Locate the cell with the specified text and output its (X, Y) center coordinate. 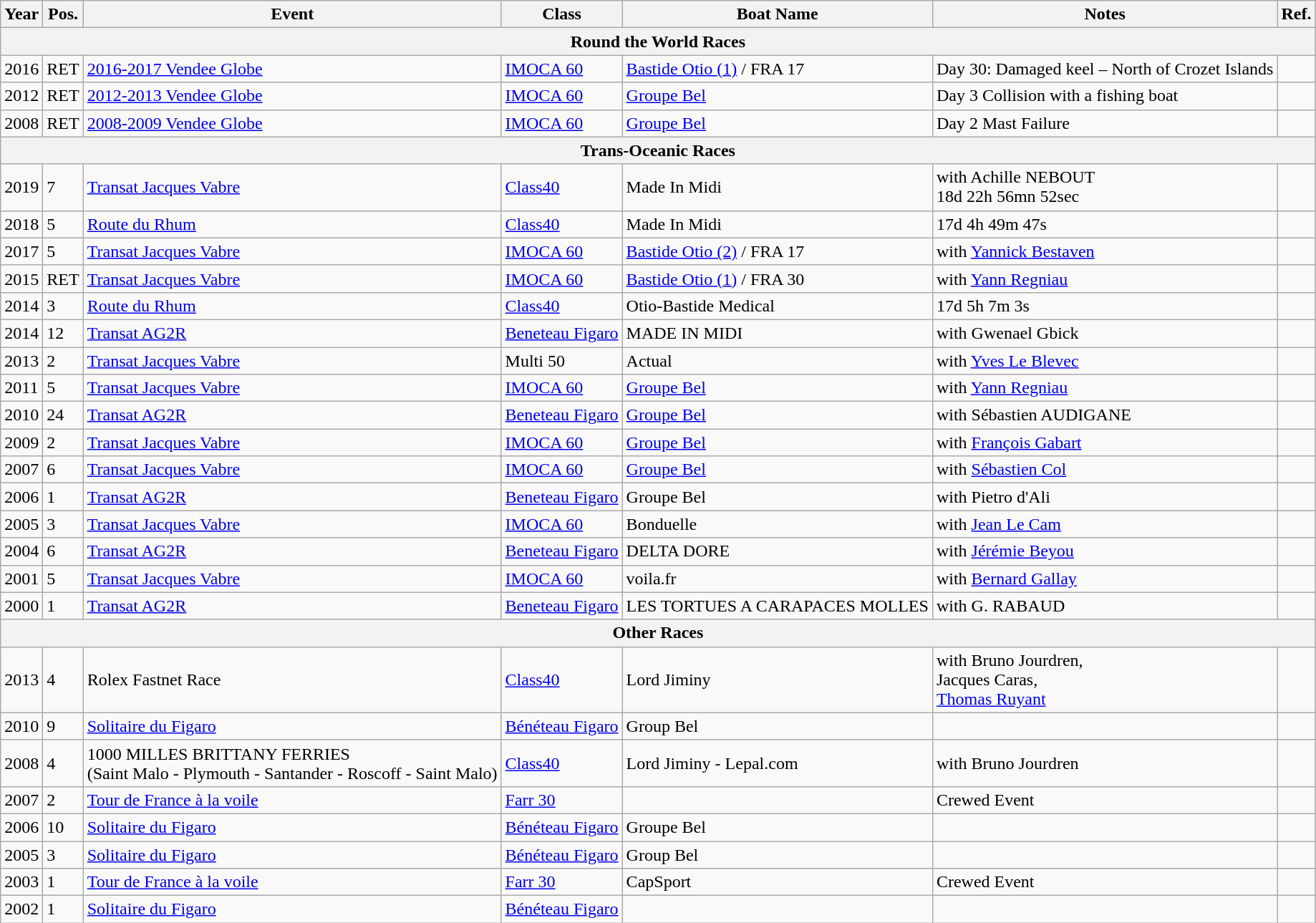
Lord Jiminy (778, 680)
2018 (21, 224)
Actual (778, 360)
Lord Jiminy - Lepal.com (778, 763)
with Bernard Gallay (1105, 579)
Class (561, 14)
Day 3 Collision with a fishing boat (1105, 96)
Bastide Otio (1) / FRA 17 (778, 69)
Rolex Fastnet Race (292, 680)
with G. RABAUD (1105, 606)
Bastide Otio (1) / FRA 30 (778, 279)
2012-2013 Vendee Globe (292, 96)
with Sébastien Col (1105, 470)
1000 MILLES BRITTANY FERRIES(Saint Malo - Plymouth - Santander - Roscoff - Saint Malo) (292, 763)
with Yves Le Blevec (1105, 360)
2015 (21, 279)
with Sébastien AUDIGANE (1105, 415)
17d 5h 7m 3s (1105, 306)
7 (63, 188)
with Pietro d'Ali (1105, 497)
Otio-Bastide Medical (778, 306)
MADE IN MIDI (778, 333)
Event (292, 14)
Bonduelle (778, 524)
Pos. (63, 14)
Boat Name (778, 14)
2011 (21, 388)
Round the World Races (658, 42)
voila.fr (778, 579)
Ref. (1296, 14)
with Achille NEBOUT18d 22h 56mn 52sec (1105, 188)
CapSport (778, 882)
with Bruno Jourdren,Jacques Caras,Thomas Ruyant (1105, 680)
with François Gabart (1105, 443)
Notes (1105, 14)
2000 (21, 606)
Multi 50 (561, 360)
LES TORTUES A CARAPACES MOLLES (778, 606)
2004 (21, 551)
9 (63, 726)
24 (63, 415)
Day 30: Damaged keel – North of Crozet Islands (1105, 69)
2017 (21, 251)
with Jean Le Cam (1105, 524)
Bastide Otio (2) / FRA 17 (778, 251)
2008-2009 Vendee Globe (292, 123)
2009 (21, 443)
2016 (21, 69)
with Gwenael Gbick (1105, 333)
2016-2017 Vendee Globe (292, 69)
17d 4h 49m 47s (1105, 224)
with Yannick Bestaven (1105, 251)
2002 (21, 909)
2012 (21, 96)
with Jérémie Beyou (1105, 551)
Trans-Oceanic Races (658, 150)
Other Races (658, 633)
10 (63, 827)
DELTA DORE (778, 551)
2019 (21, 188)
with Bruno Jourdren (1105, 763)
12 (63, 333)
2001 (21, 579)
2003 (21, 882)
Year (21, 14)
Day 2 Mast Failure (1105, 123)
